Return [X, Y] of the center of cell containing provided text 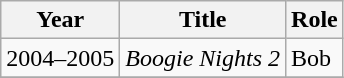
Year [60, 20]
Boogie Nights 2 [203, 58]
Role [315, 20]
Title [203, 20]
Bob [315, 58]
2004–2005 [60, 58]
